From the cell containing the given text, extract its center point as [x, y] coordinate. 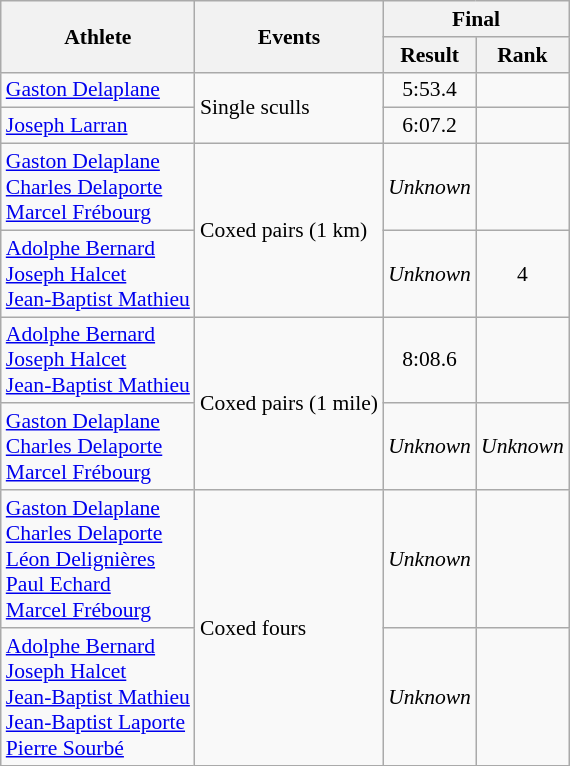
Gaston DelaplaneCharles DelaporteLéon DelignièresPaul EchardMarcel Frébourg [98, 559]
Coxed fours [289, 628]
8:08.6 [430, 360]
Coxed pairs (1 mile) [289, 404]
Final [476, 19]
Events [289, 36]
Rank [522, 55]
Single sculls [289, 108]
Coxed pairs (1 km) [289, 230]
Athlete [98, 36]
4 [522, 274]
Joseph Larran [98, 126]
Adolphe BernardJoseph HalcetJean-Baptist MathieuJean-Baptist LaportePierre Sourbé [98, 697]
Gaston Delaplane [98, 90]
5:53.4 [430, 90]
Result [430, 55]
6:07.2 [430, 126]
